Determine the [x, y] coordinate at the center of the cell enclosing the given text.  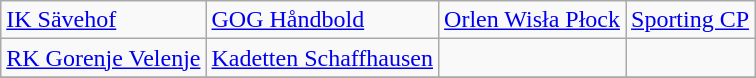
Kadetten Schaffhausen [322, 58]
Sporting CP [690, 20]
Orlen Wisła Płock [532, 20]
GOG Håndbold [322, 20]
RK Gorenje Velenje [104, 58]
IK Sävehof [104, 20]
